Scan for the cell matching the given text and deliver its [X, Y] coordinate at center. 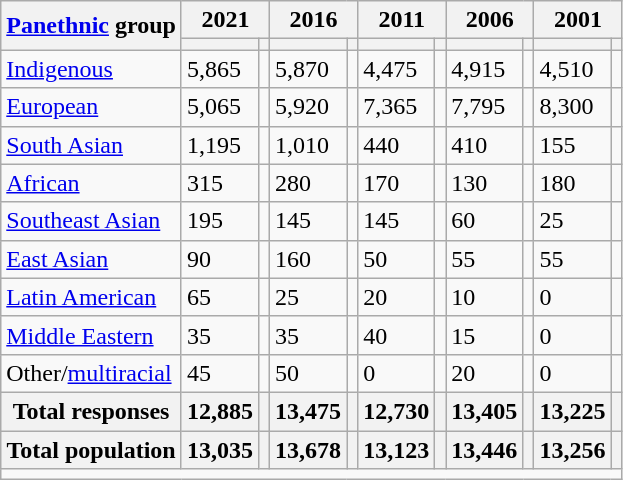
5,065 [220, 107]
East Asian [92, 259]
13,678 [308, 449]
5,865 [220, 69]
1,195 [220, 145]
Total responses [92, 411]
195 [220, 221]
15 [484, 335]
African [92, 183]
13,035 [220, 449]
5,920 [308, 107]
13,446 [484, 449]
Total population [92, 449]
4,510 [572, 69]
160 [308, 259]
45 [220, 373]
Middle Eastern [92, 335]
170 [396, 183]
12,885 [220, 411]
13,256 [572, 449]
Indigenous [92, 69]
7,795 [484, 107]
Southeast Asian [92, 221]
315 [220, 183]
280 [308, 183]
410 [484, 145]
8,300 [572, 107]
12,730 [396, 411]
40 [396, 335]
7,365 [396, 107]
130 [484, 183]
European [92, 107]
4,475 [396, 69]
60 [484, 221]
5,870 [308, 69]
13,225 [572, 411]
Other/multiracial [92, 373]
South Asian [92, 145]
1,010 [308, 145]
13,123 [396, 449]
2021 [225, 20]
10 [484, 297]
2006 [490, 20]
Panethnic group [92, 26]
440 [396, 145]
2011 [402, 20]
155 [572, 145]
Latin American [92, 297]
90 [220, 259]
4,915 [484, 69]
180 [572, 183]
2001 [578, 20]
13,475 [308, 411]
13,405 [484, 411]
65 [220, 297]
2016 [314, 20]
